Capture the cell that displays the provided text and extract its [x, y] central coordinate. 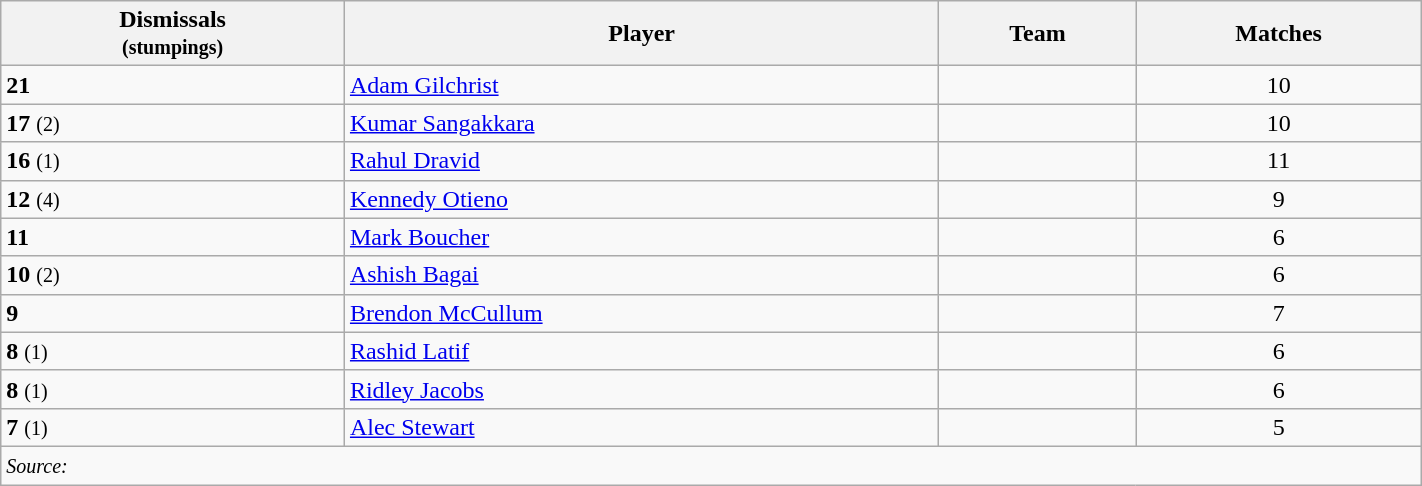
Brendon McCullum [642, 313]
Team [1038, 34]
16 (1) [173, 161]
12 (4) [173, 199]
Rashid Latif [642, 351]
10 (2) [173, 275]
Rahul Dravid [642, 161]
Matches [1278, 34]
17 (2) [173, 123]
7 (1) [173, 427]
Kennedy Otieno [642, 199]
Adam Gilchrist [642, 85]
Alec Stewart [642, 427]
5 [1278, 427]
Source: [711, 465]
Dismissals(stumpings) [173, 34]
Kumar Sangakkara [642, 123]
7 [1278, 313]
Ashish Bagai [642, 275]
Player [642, 34]
21 [173, 85]
Ridley Jacobs [642, 389]
Mark Boucher [642, 237]
